Return (X, Y) of the center of cell containing provided text 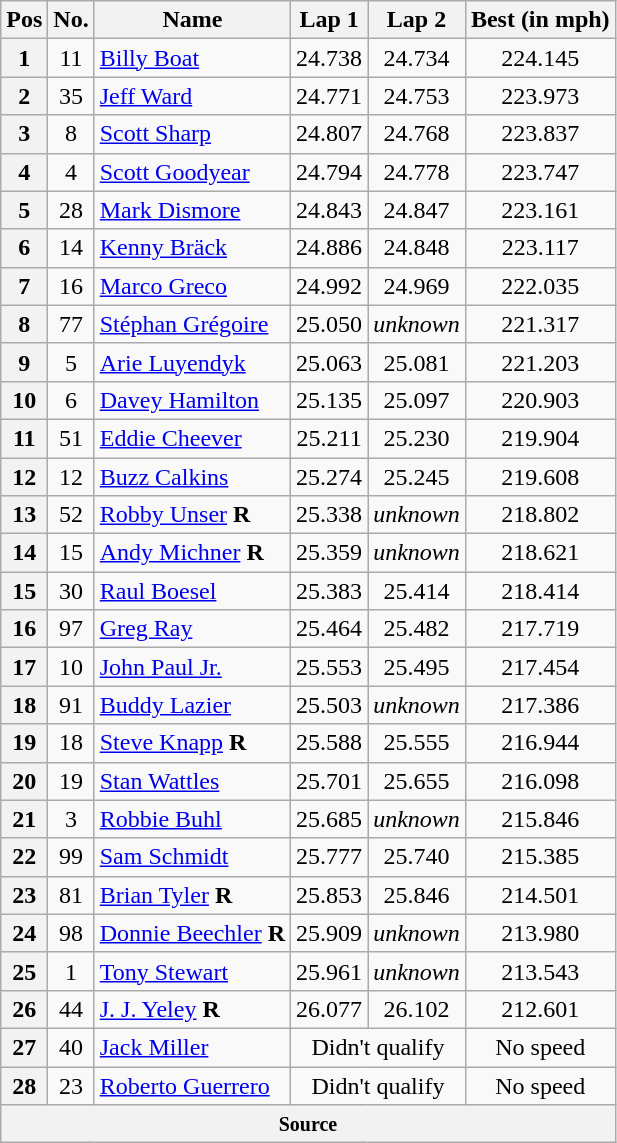
Greg Ray (192, 629)
24.794 (330, 172)
25.230 (417, 438)
25.211 (330, 438)
218.802 (540, 515)
213.980 (540, 933)
212.601 (540, 1009)
99 (71, 857)
222.035 (540, 286)
216.098 (540, 781)
Marco Greco (192, 286)
Jeff Ward (192, 96)
223.161 (540, 210)
25.274 (330, 477)
24.768 (417, 134)
John Paul Jr. (192, 667)
25.135 (330, 400)
Mark Dismore (192, 210)
Steve Knapp R (192, 743)
25.414 (417, 591)
24.738 (330, 58)
30 (71, 591)
Arie Luyendyk (192, 362)
Sam Schmidt (192, 857)
25.383 (330, 591)
27 (24, 1047)
Scott Goodyear (192, 172)
98 (71, 933)
Buzz Calkins (192, 477)
26.102 (417, 1009)
24.734 (417, 58)
24.847 (417, 210)
Stéphan Grégoire (192, 324)
214.501 (540, 895)
25.655 (417, 781)
9 (24, 362)
97 (71, 629)
25.338 (330, 515)
24.848 (417, 248)
25.909 (330, 933)
24 (24, 933)
Jack Miller (192, 1047)
20 (24, 781)
Stan Wattles (192, 781)
Donnie Beechler R (192, 933)
44 (71, 1009)
7 (24, 286)
25.853 (330, 895)
81 (71, 895)
Lap 2 (417, 20)
25.464 (330, 629)
223.747 (540, 172)
220.903 (540, 400)
25.063 (330, 362)
Buddy Lazier (192, 705)
25.740 (417, 857)
25.685 (330, 819)
215.846 (540, 819)
13 (24, 515)
25.482 (417, 629)
No. (71, 20)
Robbie Buhl (192, 819)
217.386 (540, 705)
35 (71, 96)
25.503 (330, 705)
21 (24, 819)
Robby Unser R (192, 515)
25 (24, 971)
221.317 (540, 324)
24.771 (330, 96)
17 (24, 667)
26.077 (330, 1009)
40 (71, 1047)
25.359 (330, 553)
Roberto Guerrero (192, 1085)
223.837 (540, 134)
77 (71, 324)
217.454 (540, 667)
24.807 (330, 134)
52 (71, 515)
Eddie Cheever (192, 438)
Name (192, 20)
25.846 (417, 895)
219.904 (540, 438)
25.553 (330, 667)
24.886 (330, 248)
223.973 (540, 96)
24.969 (417, 286)
218.621 (540, 553)
25.097 (417, 400)
25.588 (330, 743)
Scott Sharp (192, 134)
51 (71, 438)
218.414 (540, 591)
24.992 (330, 286)
Brian Tyler R (192, 895)
219.608 (540, 477)
24.753 (417, 96)
22 (24, 857)
223.117 (540, 248)
91 (71, 705)
Tony Stewart (192, 971)
25.777 (330, 857)
Source (308, 1124)
Pos (24, 20)
Best (in mph) (540, 20)
24.843 (330, 210)
25.050 (330, 324)
Davey Hamilton (192, 400)
25.245 (417, 477)
25.555 (417, 743)
25.081 (417, 362)
215.385 (540, 857)
Raul Boesel (192, 591)
25.701 (330, 781)
24.778 (417, 172)
2 (24, 96)
J. J. Yeley R (192, 1009)
221.203 (540, 362)
217.719 (540, 629)
Kenny Bräck (192, 248)
213.543 (540, 971)
Billy Boat (192, 58)
25.961 (330, 971)
216.944 (540, 743)
Lap 1 (330, 20)
25.495 (417, 667)
Andy Michner R (192, 553)
26 (24, 1009)
224.145 (540, 58)
